Capture the cell that displays the provided text and extract its [x, y] central coordinate. 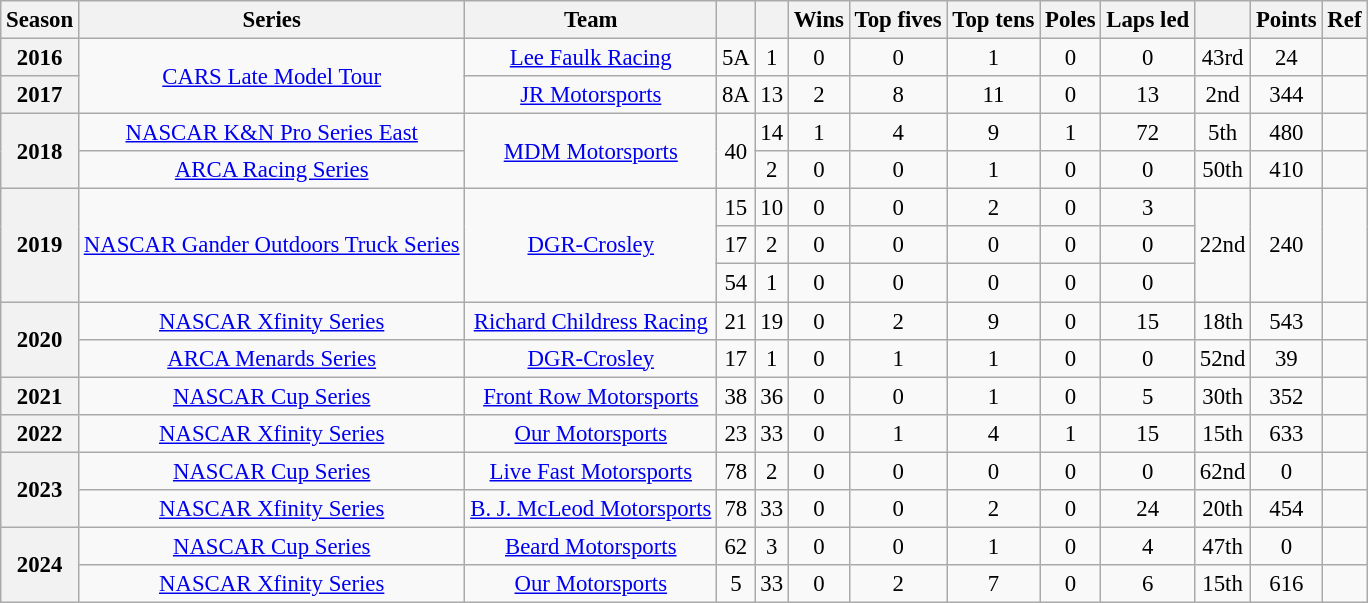
8A [736, 95]
410 [1286, 170]
480 [1286, 133]
2024 [40, 564]
18th [1222, 321]
38 [736, 396]
ARCA Racing Series [271, 170]
40 [736, 152]
10 [772, 208]
5th [1222, 133]
Series [271, 20]
344 [1286, 95]
2022 [40, 433]
352 [1286, 396]
30th [1222, 396]
Top tens [994, 20]
633 [1286, 433]
CARS Late Model Tour [271, 76]
72 [1148, 133]
2023 [40, 490]
2020 [40, 340]
Live Fast Motorsports [591, 471]
19 [772, 321]
14 [772, 133]
50th [1222, 170]
Season [40, 20]
22nd [1222, 246]
2021 [40, 396]
543 [1286, 321]
Wins [818, 20]
11 [994, 95]
7 [994, 584]
Lee Faulk Racing [591, 58]
Points [1286, 20]
2019 [40, 246]
54 [736, 283]
454 [1286, 509]
NASCAR Gander Outdoors Truck Series [271, 246]
JR Motorsports [591, 95]
240 [1286, 246]
21 [736, 321]
Poles [1070, 20]
23 [736, 433]
39 [1286, 358]
43rd [1222, 58]
616 [1286, 584]
62nd [1222, 471]
20th [1222, 509]
MDM Motorsports [591, 152]
2017 [40, 95]
Front Row Motorsports [591, 396]
6 [1148, 584]
8 [898, 95]
5A [736, 58]
ARCA Menards Series [271, 358]
Beard Motorsports [591, 546]
Richard Childress Racing [591, 321]
2016 [40, 58]
Top fives [898, 20]
2018 [40, 152]
Ref [1344, 20]
2nd [1222, 95]
52nd [1222, 358]
Laps led [1148, 20]
Team [591, 20]
NASCAR K&N Pro Series East [271, 133]
62 [736, 546]
47th [1222, 546]
36 [772, 396]
B. J. McLeod Motorsports [591, 509]
